Provide the [X, Y] coordinate of the cell's center where the given text is located.  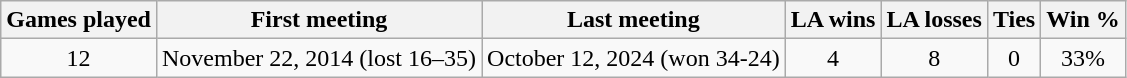
0 [1014, 58]
October 12, 2024 (won 34-24) [634, 58]
LA wins [833, 20]
Last meeting [634, 20]
12 [79, 58]
November 22, 2014 (lost 16–35) [318, 58]
8 [934, 58]
Win % [1084, 20]
LA losses [934, 20]
First meeting [318, 20]
Ties [1014, 20]
4 [833, 58]
Games played [79, 20]
33% [1084, 58]
